Identify which cell holds the provided text, then report its [X, Y] central coordinate. 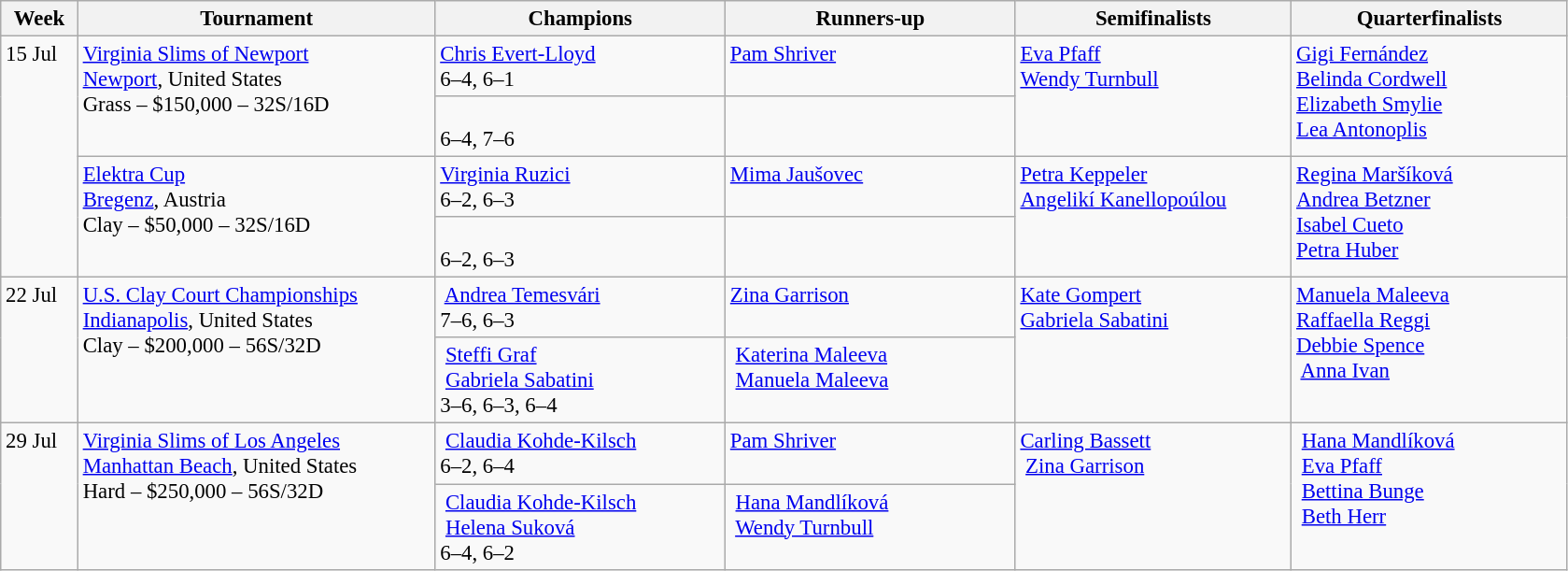
Hana Mandlíková Wendy Turnbull [870, 527]
Virginia Slims of Los Angeles Manhattan Beach, United States Hard – $250,000 – 56S/32D [256, 496]
Hana Mandlíková Eva Pfaff Bettina Bunge Beth Herr [1430, 496]
Eva Pfaff Wendy Turnbull [1153, 97]
Steffi Graf Gabriela Sabatini3–6, 6–3, 6–4 [581, 381]
Mima Jaušovec [870, 187]
U.S. Clay Court Championships Indianapolis, United States Clay – $200,000 – 56S/32D [256, 350]
Claudia Kohde-Kilsch 6–2, 6–4 [581, 454]
29 Jul [39, 496]
Regina Maršíková Andrea Betzner Isabel Cueto Petra Huber [1430, 217]
Tournament [256, 19]
Champions [581, 19]
Elektra Cup Bregenz, AustriaClay – $50,000 – 32S/16D [256, 217]
22 Jul [39, 350]
15 Jul [39, 157]
Semifinalists [1153, 19]
Quarterfinalists [1430, 19]
Claudia Kohde-Kilsch Helena Suková 6–4, 6–2 [581, 527]
Carling Bassett Zina Garrison [1153, 496]
6–2, 6–3 [581, 247]
Katerina Maleeva Manuela Maleeva [870, 381]
Kate Gompert Gabriela Sabatini [1153, 350]
Zina Garrison [870, 308]
Gigi Fernández Belinda Cordwell Elizabeth Smylie Lea Antonoplis [1430, 97]
Andrea Temesvári 7–6, 6–3 [581, 308]
Runners-up [870, 19]
Chris Evert-Lloyd6–4, 6–1 [581, 67]
Week [39, 19]
Manuela Maleeva Raffaella Reggi Debbie Spence Anna Ivan [1430, 350]
Petra Keppeler Angelikí Kanellopoúlou [1153, 217]
Virginia Slims of Newport Newport, United States Grass – $150,000 – 32S/16D [256, 97]
6–4, 7–6 [581, 127]
Virginia Ruzici6–2, 6–3 [581, 187]
